For the text-containing cell, return its midpoint in (x, y) coordinate format. 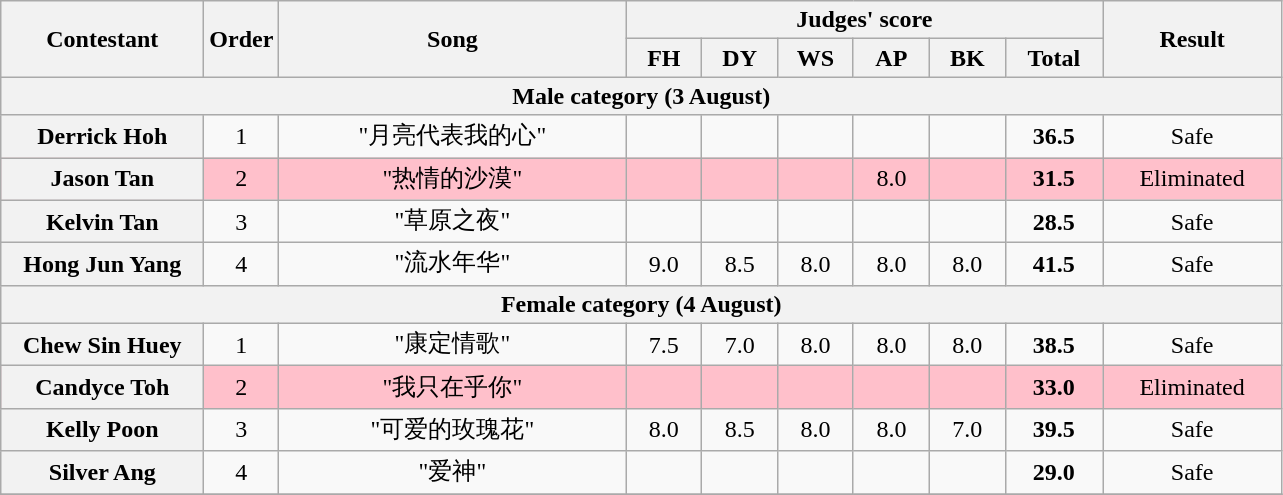
Male category (3 August) (642, 96)
FH (664, 58)
WS (816, 58)
"爱神" (452, 472)
9.0 (664, 264)
"康定情歌" (452, 344)
31.5 (1054, 180)
Candyce Toh (102, 388)
Derrick Hoh (102, 136)
Order (242, 39)
Total (1054, 58)
Song (452, 39)
33.0 (1054, 388)
28.5 (1054, 222)
"月亮代表我的心" (452, 136)
36.5 (1054, 136)
AP (891, 58)
7.5 (664, 344)
Result (1192, 39)
Hong Jun Yang (102, 264)
41.5 (1054, 264)
Female category (4 August) (642, 304)
29.0 (1054, 472)
Silver Ang (102, 472)
Jason Tan (102, 180)
"我只在乎你" (452, 388)
39.5 (1054, 430)
Kelvin Tan (102, 222)
38.5 (1054, 344)
Judges' score (864, 20)
"流水年华" (452, 264)
Chew Sin Huey (102, 344)
Kelly Poon (102, 430)
"热情的沙漠" (452, 180)
"可爱的玫瑰花" (452, 430)
"草原之夜" (452, 222)
Contestant (102, 39)
BK (967, 58)
DY (740, 58)
